Extract the (x, y) coordinate from the center of the cell holding the provided text.  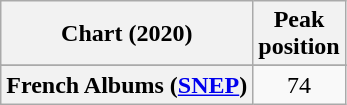
74 (299, 85)
French Albums (SNEP) (127, 85)
Chart (2020) (127, 34)
Peakposition (299, 34)
